Search for the cell housing the specified text and yield its (x, y) center coordinate. 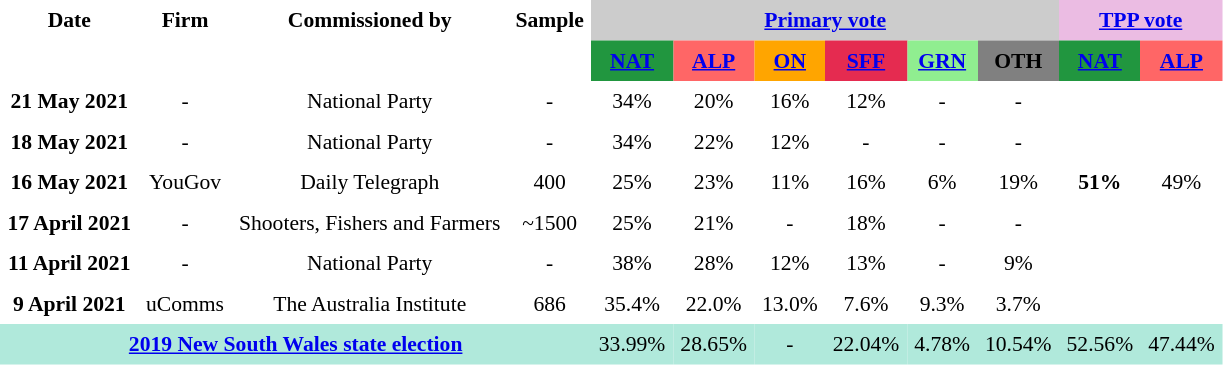
2019 New South Wales state election (296, 344)
28.65% (714, 344)
17 April 2021 (70, 222)
11% (790, 182)
23% (714, 182)
Firm (186, 20)
18% (866, 222)
22% (714, 141)
51% (1100, 182)
SFF (866, 60)
Sample (550, 20)
22.0% (714, 303)
13% (866, 263)
ON (790, 60)
20% (714, 101)
Primary vote (825, 20)
33.99% (632, 344)
35.4% (632, 303)
YouGov (186, 182)
3.7% (1019, 303)
13.0% (790, 303)
22.04% (866, 344)
400 (550, 182)
4.78% (942, 344)
686 (550, 303)
28% (714, 263)
Date (70, 20)
49% (1182, 182)
11 April 2021 (70, 263)
19% (1019, 182)
47.44% (1182, 344)
Shooters, Fishers and Farmers (370, 222)
uComms (186, 303)
6% (942, 182)
52.56% (1100, 344)
10.54% (1019, 344)
9.3% (942, 303)
OTH (1019, 60)
21 May 2021 (70, 101)
38% (632, 263)
21% (714, 222)
GRN (942, 60)
9% (1019, 263)
9 April 2021 (70, 303)
7.6% (866, 303)
Commissioned by (370, 20)
16 May 2021 (70, 182)
The Australia Institute (370, 303)
TPP vote (1140, 20)
18 May 2021 (70, 141)
~1500 (550, 222)
Daily Telegraph (370, 182)
